Output the (x, y) coordinate of the center of the cell containing the given text.  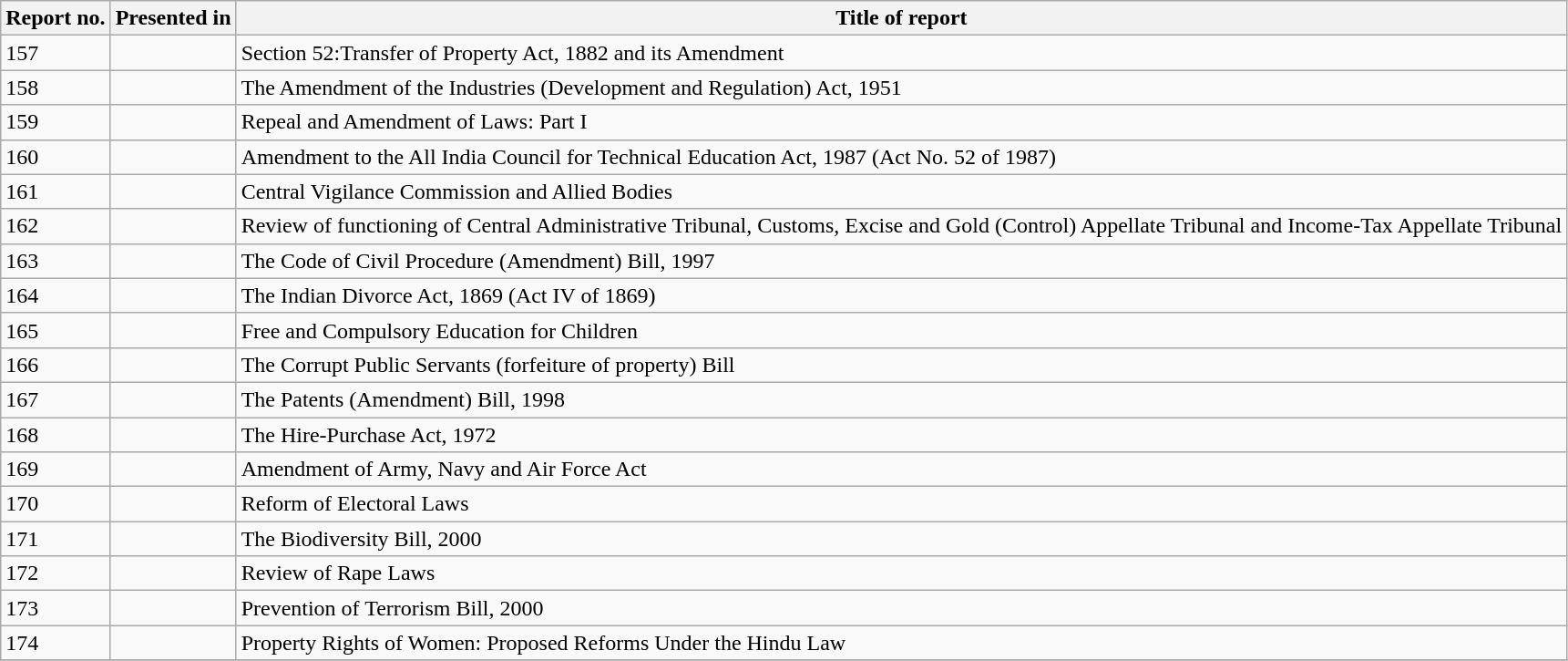
The Code of Civil Procedure (Amendment) Bill, 1997 (902, 261)
Central Vigilance Commission and Allied Bodies (902, 191)
164 (56, 295)
173 (56, 608)
Reform of Electoral Laws (902, 504)
The Biodiversity Bill, 2000 (902, 539)
157 (56, 53)
166 (56, 365)
162 (56, 226)
Title of report (902, 18)
Free and Compulsory Education for Children (902, 330)
Prevention of Terrorism Bill, 2000 (902, 608)
158 (56, 88)
The Corrupt Public Servants (forfeiture of property) Bill (902, 365)
165 (56, 330)
168 (56, 435)
171 (56, 539)
Report no. (56, 18)
Repeal and Amendment of Laws: Part I (902, 122)
Review of Rape Laws (902, 573)
159 (56, 122)
161 (56, 191)
Amendment to the All India Council for Technical Education Act, 1987 (Act No. 52 of 1987) (902, 157)
172 (56, 573)
Property Rights of Women: Proposed Reforms Under the Hindu Law (902, 643)
174 (56, 643)
167 (56, 399)
160 (56, 157)
169 (56, 470)
The Indian Divorce Act, 1869 (Act IV of 1869) (902, 295)
The Patents (Amendment) Bill, 1998 (902, 399)
163 (56, 261)
Review of functioning of Central Administrative Tribunal, Customs, Excise and Gold (Control) Appellate Tribunal and Income-Tax Appellate Tribunal (902, 226)
Section 52:Transfer of Property Act, 1882 and its Amendment (902, 53)
The Amendment of the Industries (Development and Regulation) Act, 1951 (902, 88)
Amendment of Army, Navy and Air Force Act (902, 470)
Presented in (173, 18)
170 (56, 504)
The Hire-Purchase Act, 1972 (902, 435)
